Determine the (x, y) coordinate at the center of the cell enclosing the given text.  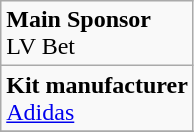
Main Sponsor LV Bet (98, 34)
Kit manufacturer Adidas (98, 98)
